Capture the cell that displays the provided text and extract its [X, Y] central coordinate. 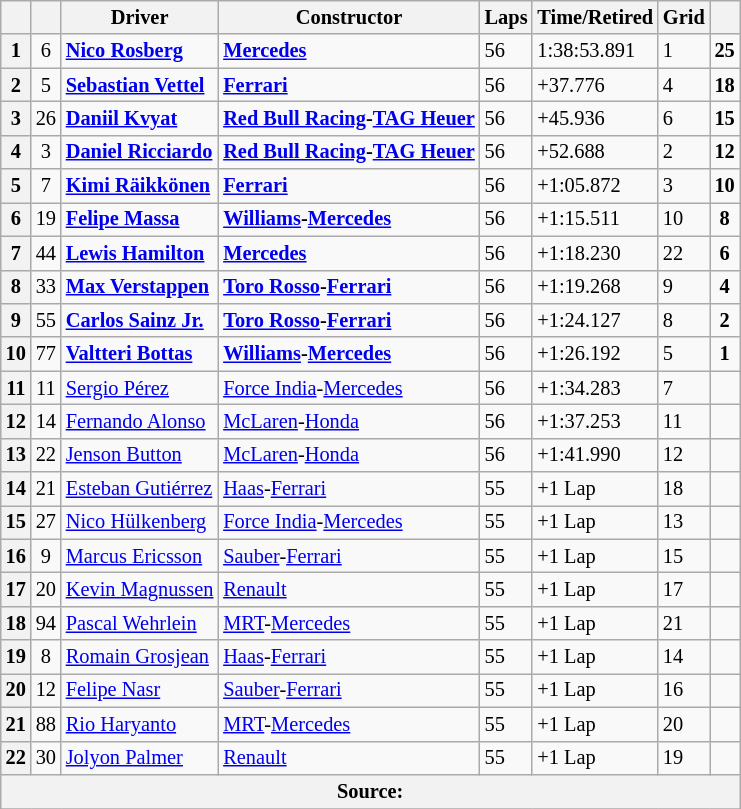
26 [46, 118]
Max Verstappen [140, 287]
Source: [370, 791]
+1:24.127 [595, 320]
Grid [684, 17]
Daniil Kvyat [140, 118]
+45.936 [595, 118]
Jenson Button [140, 455]
Jolyon Palmer [140, 758]
+1:15.511 [595, 219]
Laps [506, 17]
77 [46, 354]
+1:05.872 [595, 186]
Driver [140, 17]
Romain Grosjean [140, 657]
Felipe Nasr [140, 690]
+37.776 [595, 85]
Valtteri Bottas [140, 354]
Rio Haryanto [140, 724]
Fernando Alonso [140, 421]
Pascal Wehrlein [140, 623]
Sebastian Vettel [140, 85]
+1:37.253 [595, 421]
Constructor [348, 17]
Kevin Magnussen [140, 589]
+1:34.283 [595, 388]
+1:41.990 [595, 455]
+1:19.268 [595, 287]
Time/Retired [595, 17]
25 [725, 51]
Lewis Hamilton [140, 253]
27 [46, 522]
Nico Hülkenberg [140, 522]
Esteban Gutiérrez [140, 489]
1:38:53.891 [595, 51]
Felipe Massa [140, 219]
Carlos Sainz Jr. [140, 320]
+1:26.192 [595, 354]
94 [46, 623]
+52.688 [595, 152]
88 [46, 724]
Marcus Ericsson [140, 556]
30 [46, 758]
+1:18.230 [595, 253]
Sergio Pérez [140, 388]
Kimi Räikkönen [140, 186]
Nico Rosberg [140, 51]
33 [46, 287]
Daniel Ricciardo [140, 152]
44 [46, 253]
